Determine the (X, Y) coordinate at the center of the cell enclosing the given text.  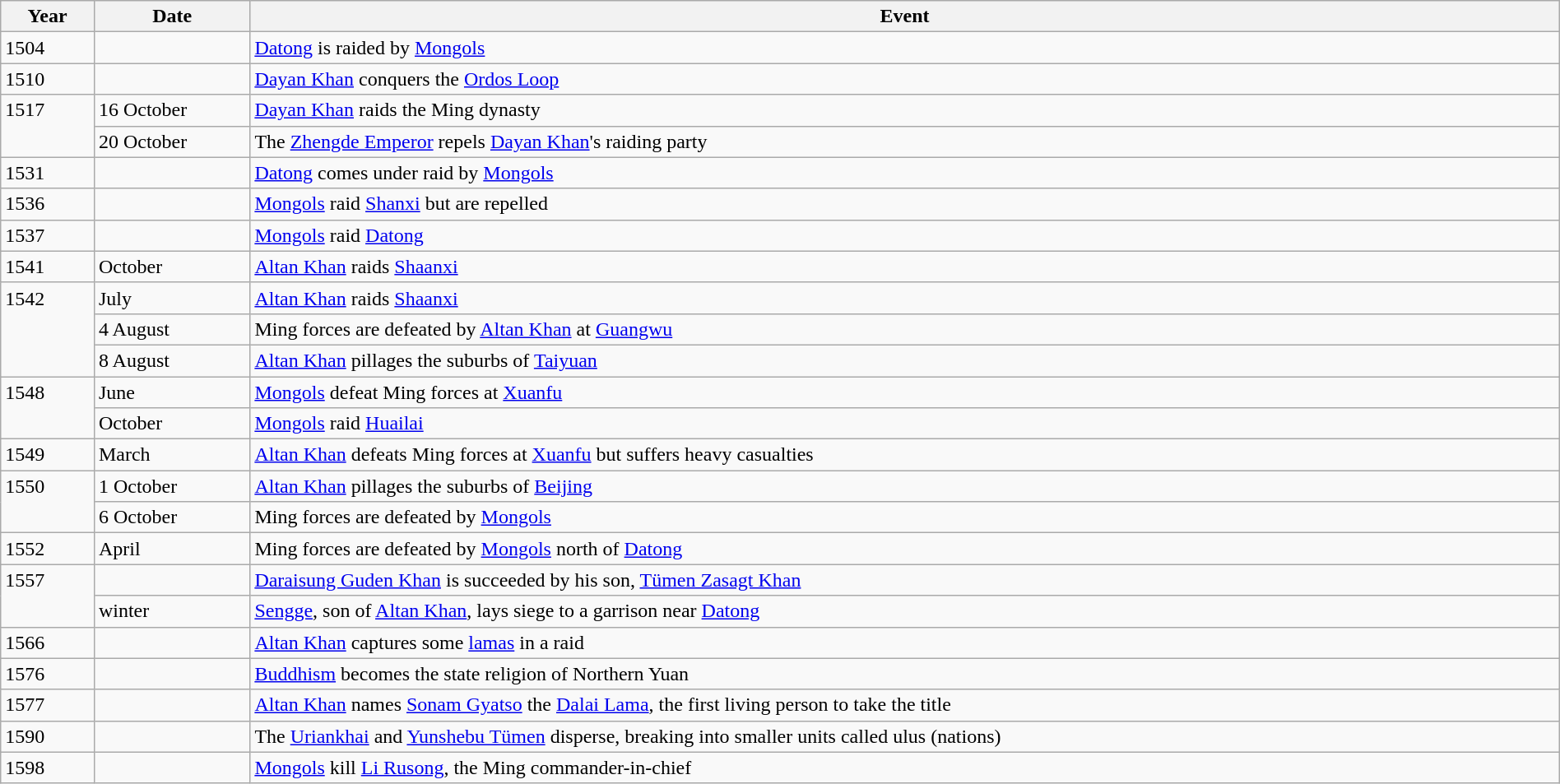
Ming forces are defeated by Mongols (905, 517)
8 August (171, 360)
winter (171, 611)
16 October (171, 110)
20 October (171, 141)
1549 (48, 455)
1598 (48, 768)
Altan Khan pillages the suburbs of Taiyuan (905, 360)
4 August (171, 329)
Ming forces are defeated by Altan Khan at Guangwu (905, 329)
Dayan Khan raids the Ming dynasty (905, 110)
1557 (48, 596)
Altan Khan defeats Ming forces at Xuanfu but suffers heavy casualties (905, 455)
June (171, 392)
Datong is raided by Mongols (905, 48)
1531 (48, 173)
1504 (48, 48)
1552 (48, 549)
Daraisung Guden Khan is succeeded by his son, Tümen Zasagt Khan (905, 580)
1541 (48, 267)
Mongols kill Li Rusong, the Ming commander-in-chief (905, 768)
1548 (48, 408)
1542 (48, 329)
1510 (48, 79)
Altan Khan captures some lamas in a raid (905, 643)
Year (48, 16)
Buddhism becomes the state religion of Northern Yuan (905, 674)
Mongols defeat Ming forces at Xuanfu (905, 392)
Datong comes under raid by Mongols (905, 173)
Mongols raid Huailai (905, 424)
The Zhengde Emperor repels Dayan Khan's raiding party (905, 141)
Mongols raid Shanxi but are repelled (905, 204)
1 October (171, 486)
July (171, 298)
Event (905, 16)
Altan Khan names Sonam Gyatso the Dalai Lama, the first living person to take the title (905, 705)
6 October (171, 517)
March (171, 455)
Date (171, 16)
Mongols raid Datong (905, 235)
1577 (48, 705)
1576 (48, 674)
1536 (48, 204)
1550 (48, 502)
April (171, 549)
1566 (48, 643)
Altan Khan pillages the suburbs of Beijing (905, 486)
Sengge, son of Altan Khan, lays siege to a garrison near Datong (905, 611)
Ming forces are defeated by Mongols north of Datong (905, 549)
1590 (48, 736)
Dayan Khan conquers the Ordos Loop (905, 79)
1537 (48, 235)
1517 (48, 126)
The Uriankhai and Yunshebu Tümen disperse, breaking into smaller units called ulus (nations) (905, 736)
